Detect which cell encompasses the target text, then output its (X, Y) center coordinate. 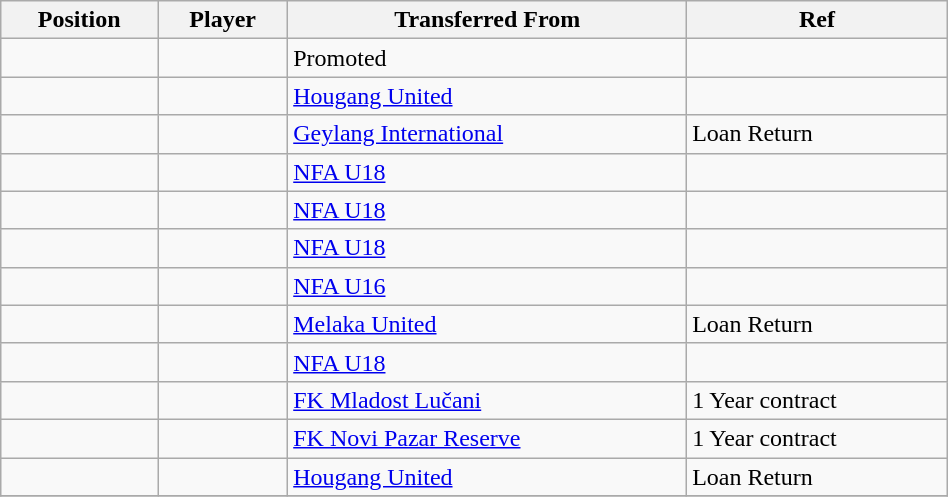
Promoted (488, 58)
Player (223, 20)
Position (80, 20)
FK Novi Pazar Reserve (488, 438)
NFA U16 (488, 286)
Melaka United (488, 324)
Geylang International (488, 134)
Transferred From (488, 20)
Ref (818, 20)
FK Mladost Lučani (488, 400)
